Pinpoint the cell where the given text exists, returning its [x, y] midpoint coordinate. 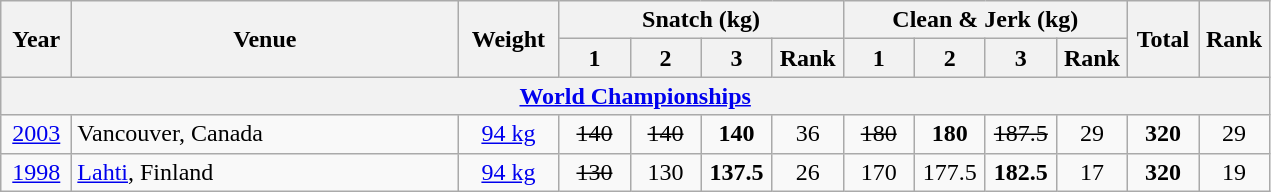
187.5 [1020, 134]
World Championships [636, 96]
182.5 [1020, 172]
19 [1234, 172]
Total [1162, 39]
170 [878, 172]
1998 [36, 172]
Venue [265, 39]
26 [808, 172]
Weight [508, 39]
Clean & Jerk (kg) [985, 20]
Snatch (kg) [701, 20]
137.5 [736, 172]
Vancouver, Canada [265, 134]
17 [1092, 172]
2003 [36, 134]
Lahti, Finland [265, 172]
Year [36, 39]
36 [808, 134]
177.5 [950, 172]
